Pinpoint the cell where the given text exists, returning its [x, y] midpoint coordinate. 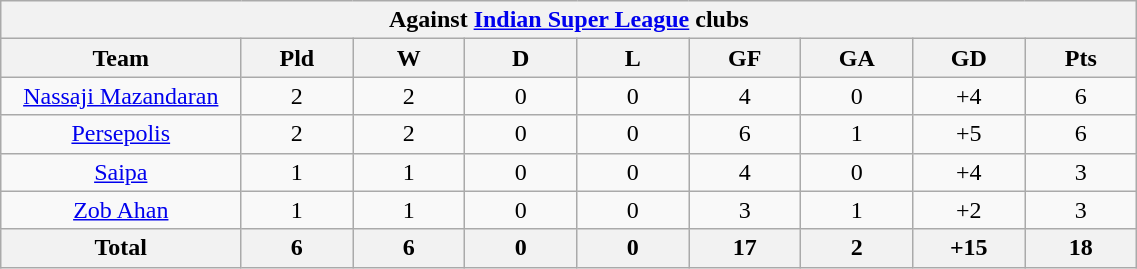
GF [745, 58]
Zob Ahan [121, 210]
GD [969, 58]
17 [745, 248]
D [521, 58]
L [633, 58]
Saipa [121, 172]
GA [857, 58]
Team [121, 58]
18 [1081, 248]
Pld [297, 58]
+2 [969, 210]
+5 [969, 134]
W [409, 58]
Nassaji Mazandaran [121, 96]
Against Indian Super League clubs [569, 20]
Pts [1081, 58]
Persepolis [121, 134]
Total [121, 248]
+15 [969, 248]
